Detect which cell encompasses the target text, then output its [x, y] center coordinate. 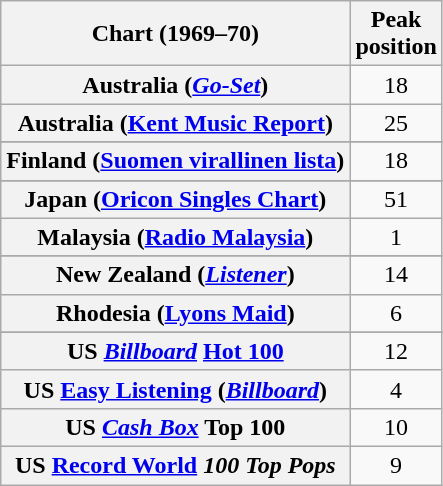
25 [396, 123]
14 [396, 275]
Australia (Go-Set) [176, 85]
4 [396, 389]
10 [396, 427]
1 [396, 237]
US Billboard Hot 100 [176, 351]
9 [396, 465]
Rhodesia (Lyons Maid) [176, 313]
US Record World 100 Top Pops [176, 465]
US Easy Listening (Billboard) [176, 389]
51 [396, 199]
6 [396, 313]
Chart (1969–70) [176, 34]
Finland (Suomen virallinen lista) [176, 161]
Malaysia (Radio Malaysia) [176, 237]
Australia (Kent Music Report) [176, 123]
Japan (Oricon Singles Chart) [176, 199]
New Zealand (Listener) [176, 275]
Peakposition [396, 34]
US Cash Box Top 100 [176, 427]
12 [396, 351]
